From the cell containing the given text, extract its center point as (X, Y) coordinate. 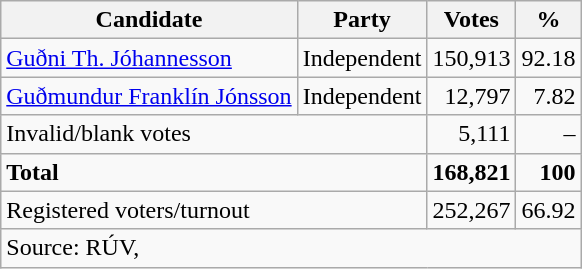
12,797 (472, 96)
150,913 (472, 58)
92.18 (548, 58)
Party (362, 20)
252,267 (472, 210)
– (548, 134)
Source: RÚV, (291, 248)
168,821 (472, 172)
5,111 (472, 134)
Guðni Th. Jóhannesson (149, 58)
Registered voters/turnout (214, 210)
Total (214, 172)
7.82 (548, 96)
Votes (472, 20)
Invalid/blank votes (214, 134)
Candidate (149, 20)
66.92 (548, 210)
100 (548, 172)
% (548, 20)
Guðmundur Franklín Jónsson (149, 96)
